Provide the [X, Y] coordinate of the cell's center where the given text is located.  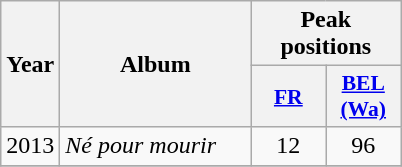
Album [156, 64]
BEL (Wa) [364, 96]
Peak positions [326, 34]
96 [364, 146]
2013 [30, 146]
Né pour mourir [156, 146]
12 [288, 146]
FR [288, 96]
Year [30, 64]
